Locate the cell with the specified text and output its (X, Y) center coordinate. 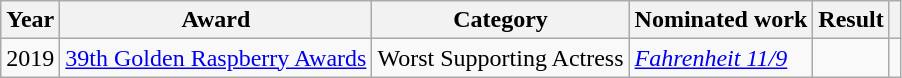
Worst Supporting Actress (500, 58)
2019 (30, 58)
39th Golden Raspberry Awards (216, 58)
Award (216, 20)
Nominated work (721, 20)
Fahrenheit 11/9 (721, 58)
Category (500, 20)
Year (30, 20)
Result (851, 20)
